Return (x, y) of the center of cell containing provided text 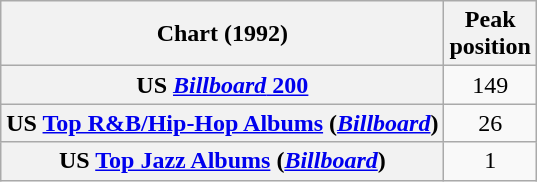
1 (490, 161)
Chart (1992) (222, 34)
Peakposition (490, 34)
US Top Jazz Albums (Billboard) (222, 161)
US Top R&B/Hip-Hop Albums (Billboard) (222, 123)
26 (490, 123)
149 (490, 85)
US Billboard 200 (222, 85)
